Find where the given text appears and provide that cell's center as (x, y) coordinate. 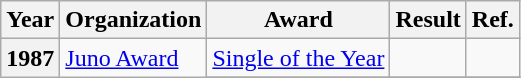
1987 (30, 58)
Award (298, 20)
Result (428, 20)
Year (30, 20)
Single of the Year (298, 58)
Juno Award (134, 58)
Ref. (492, 20)
Organization (134, 20)
